Extract the [X, Y] coordinate from the center of the cell holding the provided text.  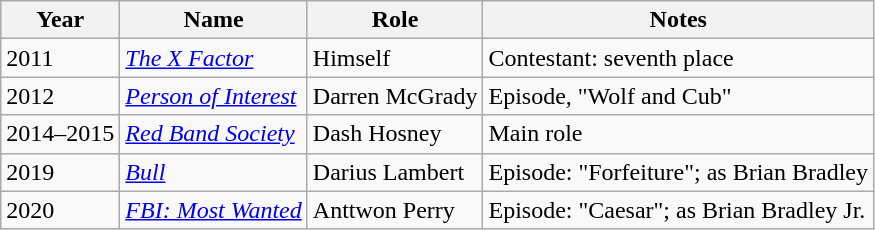
2011 [60, 58]
Role [395, 20]
Year [60, 20]
Darren McGrady [395, 96]
2012 [60, 96]
2019 [60, 172]
FBI: Most Wanted [214, 210]
Contestant: seventh place [678, 58]
Episode: "Forfeiture"; as Brian Bradley [678, 172]
Episode, "Wolf and Cub" [678, 96]
Bull [214, 172]
Person of Interest [214, 96]
Red Band Society [214, 134]
Anttwon Perry [395, 210]
Main role [678, 134]
Dash Hosney [395, 134]
Darius Lambert [395, 172]
Name [214, 20]
Notes [678, 20]
2020 [60, 210]
Episode: "Caesar"; as Brian Bradley Jr. [678, 210]
2014–2015 [60, 134]
Himself [395, 58]
The X Factor [214, 58]
